Return the (X, Y) coordinate for the center point of the cell that contains the specified text.  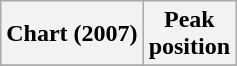
Peakposition (189, 34)
Chart (2007) (72, 34)
